Detect which cell encompasses the target text, then output its [x, y] center coordinate. 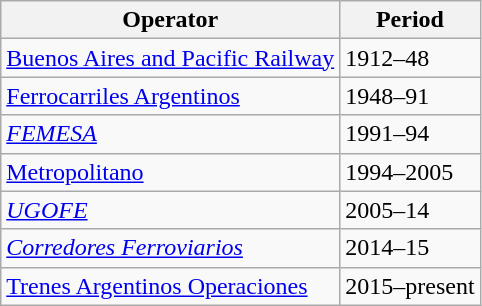
1994–2005 [410, 172]
Corredores Ferroviarios [170, 248]
2014–15 [410, 248]
Metropolitano [170, 172]
2015–present [410, 286]
1991–94 [410, 134]
1948–91 [410, 96]
1912–48 [410, 58]
UGOFE [170, 210]
Operator [170, 20]
Ferrocarriles Argentinos [170, 96]
2005–14 [410, 210]
Period [410, 20]
FEMESA [170, 134]
Buenos Aires and Pacific Railway [170, 58]
Trenes Argentinos Operaciones [170, 286]
